Pinpoint the cell where the given text exists, returning its (x, y) midpoint coordinate. 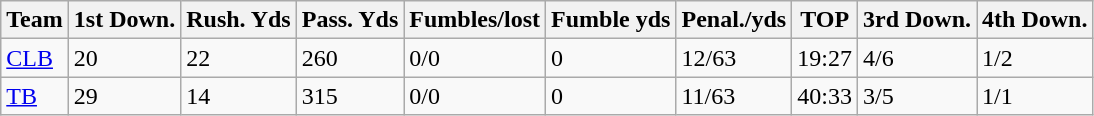
40:33 (825, 96)
4/6 (916, 58)
3/5 (916, 96)
Penal./yds (734, 20)
11/63 (734, 96)
29 (124, 96)
Fumbles/lost (475, 20)
260 (350, 58)
Fumble yds (611, 20)
TOP (825, 20)
1/1 (1035, 96)
14 (239, 96)
3rd Down. (916, 20)
CLB (35, 58)
Pass. Yds (350, 20)
4th Down. (1035, 20)
1/2 (1035, 58)
19:27 (825, 58)
Rush. Yds (239, 20)
12/63 (734, 58)
Team (35, 20)
1st Down. (124, 20)
22 (239, 58)
315 (350, 96)
20 (124, 58)
TB (35, 96)
